Detect which cell encompasses the target text, then output its [X, Y] center coordinate. 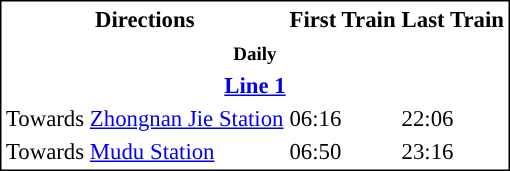
Last Train [452, 19]
First Train [342, 19]
23:16 [452, 151]
Towards Mudu Station [144, 151]
Towards Zhongnan Jie Station [144, 119]
06:16 [342, 119]
Directions [144, 19]
22:06 [452, 119]
Daily [254, 53]
06:50 [342, 151]
Line 1 [254, 85]
